Search for the cell housing the specified text and yield its (x, y) center coordinate. 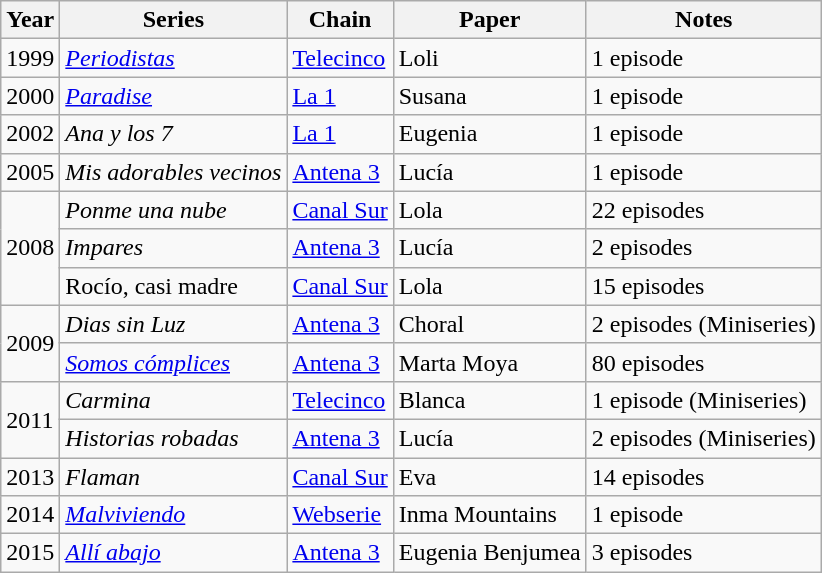
15 episodes (704, 286)
1999 (30, 58)
2014 (30, 515)
Malviviendo (174, 515)
14 episodes (704, 477)
Loli (490, 58)
80 episodes (704, 362)
Choral (490, 324)
Historias robadas (174, 438)
2000 (30, 96)
Notes (704, 20)
Paradise (174, 96)
Webserie (340, 515)
Eugenia Benjumea (490, 553)
Paper (490, 20)
Eugenia (490, 134)
2009 (30, 343)
Impares (174, 248)
Flaman (174, 477)
Susana (490, 96)
2013 (30, 477)
Series (174, 20)
Carmina (174, 400)
Marta Moya (490, 362)
2002 (30, 134)
2011 (30, 419)
3 episodes (704, 553)
Ponme una nube (174, 210)
Eva (490, 477)
Inma Mountains (490, 515)
Blanca (490, 400)
2005 (30, 172)
2015 (30, 553)
2 episodes (704, 248)
Ana y los 7 (174, 134)
Periodistas (174, 58)
Year (30, 20)
2008 (30, 248)
22 episodes (704, 210)
Allí abajo (174, 553)
1 episode (Miniseries) (704, 400)
Chain (340, 20)
Dias sin Luz (174, 324)
Somos cómplices (174, 362)
Mis adorables vecinos (174, 172)
Rocío, casi madre (174, 286)
